Identify which cell holds the provided text, then report its [X, Y] central coordinate. 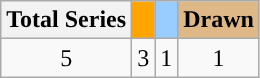
Drawn [219, 20]
Total Series [66, 20]
5 [66, 58]
3 [144, 58]
